Locate the cell with the specified text and output its [X, Y] center coordinate. 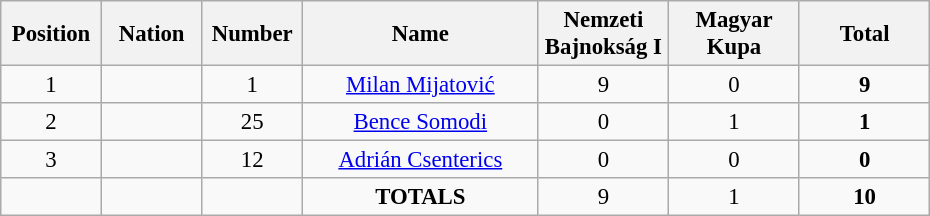
Position [52, 34]
3 [52, 160]
Nation [152, 34]
Total [864, 34]
10 [864, 197]
Nemzeti Bajnokság I [604, 34]
Magyar Kupa [734, 34]
TOTALS [421, 197]
25 [252, 122]
Adrián Csenterics [421, 160]
Name [421, 34]
Number [252, 34]
Milan Mijatović [421, 85]
12 [252, 160]
2 [52, 122]
Bence Somodi [421, 122]
